Identify which cell holds the provided text, then report its [X, Y] central coordinate. 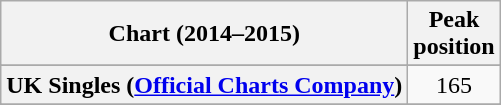
165 [454, 85]
Chart (2014–2015) [204, 34]
UK Singles (Official Charts Company) [204, 85]
Peakposition [454, 34]
